Output the [x, y] coordinate of the center of the cell containing the given text.  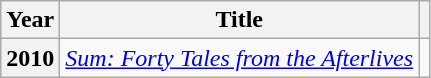
2010 [30, 58]
Year [30, 20]
Title [240, 20]
Sum: Forty Tales from the Afterlives [240, 58]
